Capture the cell that displays the provided text and extract its [X, Y] central coordinate. 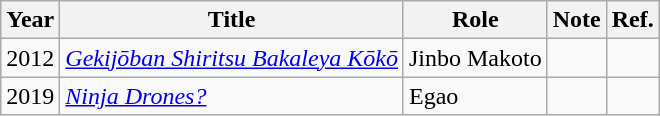
Year [30, 20]
2012 [30, 58]
Role [475, 20]
Gekijōban Shiritsu Bakaleya Kōkō [232, 58]
Note [576, 20]
2019 [30, 96]
Title [232, 20]
Ref. [632, 20]
Jinbo Makoto [475, 58]
Egao [475, 96]
Ninja Drones? [232, 96]
